Return [x, y] of the center of cell containing provided text 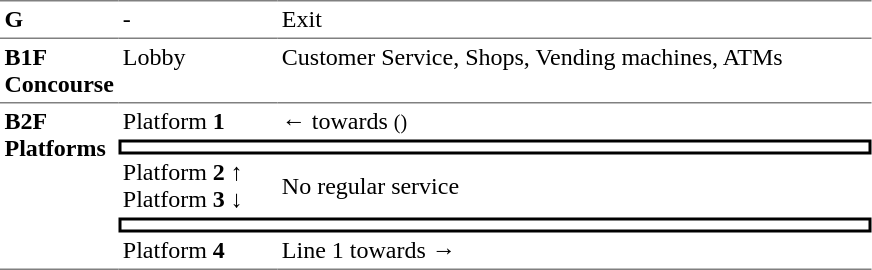
Platform 2 ↑Platform 3 ↓ [198, 186]
Customer Service, Shops, Vending machines, ATMs [574, 71]
← towards () [574, 122]
B2FPlatforms [59, 187]
No regular service [574, 186]
Lobby [198, 71]
Line 1 towards → [574, 251]
B1FConcourse [59, 71]
Platform 4 [198, 251]
- [198, 19]
Exit [574, 19]
G [59, 19]
Platform 1 [198, 122]
